Output the (X, Y) coordinate of the center of the cell containing the given text.  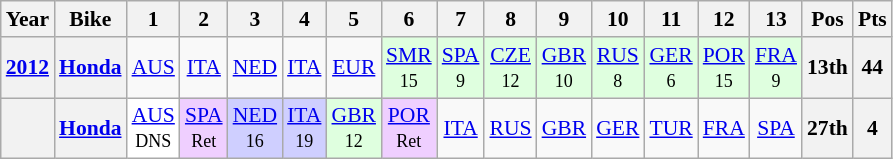
Year (28, 19)
AUS (154, 68)
GBR12 (354, 128)
CZE12 (510, 68)
10 (618, 19)
3 (255, 19)
13 (776, 19)
27th (828, 128)
PORRet (409, 128)
GER6 (670, 68)
RUS8 (618, 68)
44 (872, 68)
NED (255, 68)
ITA19 (304, 128)
RUS (510, 128)
2012 (28, 68)
12 (724, 19)
AUSDNS (154, 128)
5 (354, 19)
EUR (354, 68)
SPA (776, 128)
SMR15 (409, 68)
GBR10 (564, 68)
8 (510, 19)
2 (204, 19)
Pos (828, 19)
13th (828, 68)
9 (564, 19)
TUR (670, 128)
SPA9 (461, 68)
Bike (90, 19)
7 (461, 19)
FRA9 (776, 68)
POR15 (724, 68)
6 (409, 19)
NED16 (255, 128)
1 (154, 19)
GER (618, 128)
GBR (564, 128)
11 (670, 19)
Pts (872, 19)
FRA (724, 128)
SPARet (204, 128)
